For the text-containing cell, return its midpoint in (x, y) coordinate format. 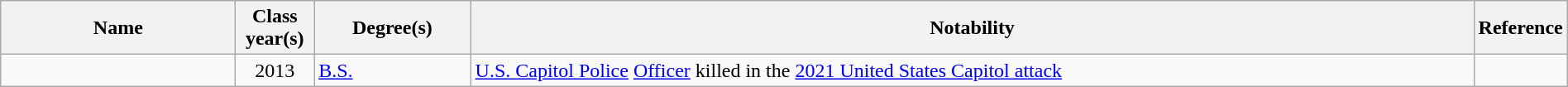
U.S. Capitol Police Officer killed in the 2021 United States Capitol attack (973, 70)
2013 (275, 70)
Reference (1520, 28)
Notability (973, 28)
Name (118, 28)
Degree(s) (392, 28)
Class year(s) (275, 28)
B.S. (392, 70)
